Search for the cell housing the specified text and yield its [x, y] center coordinate. 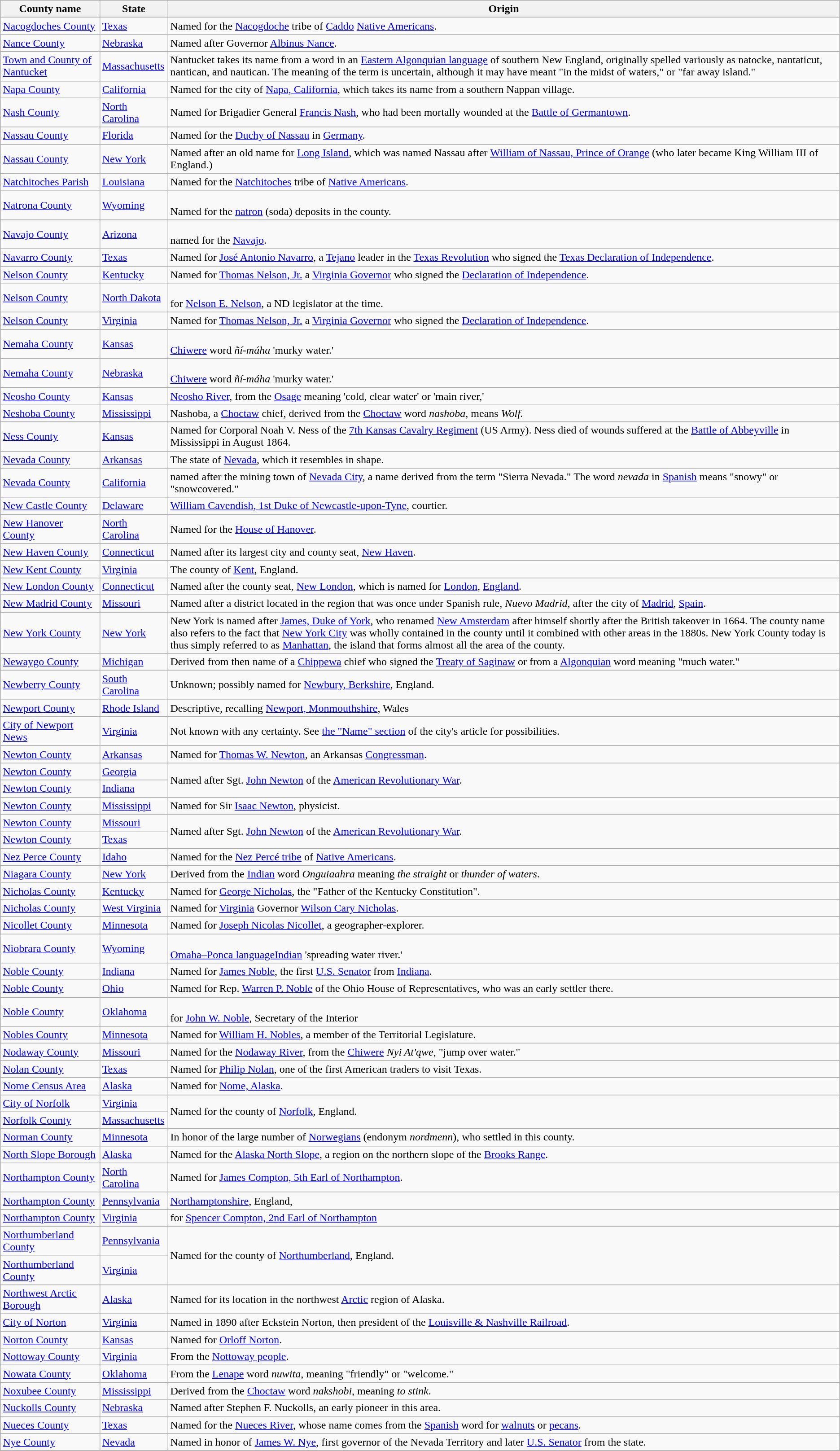
named for the Navajo. [503, 234]
Named for the natron (soda) deposits in the county. [503, 205]
Named after a district located in the region that was once under Spanish rule, Nuevo Madrid, after the city of Madrid, Spain. [503, 603]
Nodaway County [50, 1052]
Named after its largest city and county seat, New Haven. [503, 552]
Neshoba County [50, 413]
Newaygo County [50, 662]
Named for Virginia Governor Wilson Cary Nicholas. [503, 908]
North Slope Borough [50, 1154]
Neosho County [50, 396]
Named for the county of Norfolk, England. [503, 1112]
Descriptive, recalling Newport, Monmouthshire, Wales [503, 708]
Named for its location in the northwest Arctic region of Alaska. [503, 1300]
Named for the Natchitoches tribe of Native Americans. [503, 182]
Nicollet County [50, 925]
William Cavendish, 1st Duke of Newcastle-upon-Tyne, courtier. [503, 506]
State [134, 9]
Named for Rep. Warren P. Noble of the Ohio House of Representatives, who was an early settler there. [503, 989]
West Virginia [134, 908]
Named for the Nez Percé tribe of Native Americans. [503, 857]
Named for George Nicholas, the "Father of the Kentucky Constitution". [503, 891]
Named for James Noble, the first U.S. Senator from Indiana. [503, 972]
City of Norfolk [50, 1103]
Named for the Nodaway River, from the Chiwere Nyi At'ąwe, "jump over water." [503, 1052]
Ness County [50, 436]
Named after Stephen F. Nuckolls, an early pioneer in this area. [503, 1408]
Delaware [134, 506]
Niagara County [50, 874]
Nottoway County [50, 1357]
New Castle County [50, 506]
Derived from then name of a Chippewa chief who signed the Treaty of Saginaw or from a Algonquian word meaning "much water." [503, 662]
Northamptonshire, England, [503, 1201]
for John W. Noble, Secretary of the Interior [503, 1012]
New London County [50, 586]
Georgia [134, 772]
Newberry County [50, 685]
Navarro County [50, 257]
Navajo County [50, 234]
named after the mining town of Nevada City, a name derived from the term "Sierra Nevada." The word nevada in Spanish means "snowy" or "snowcovered." [503, 483]
Newport County [50, 708]
The state of Nevada, which it resembles in shape. [503, 460]
Derived from the Choctaw word nakshobi, meaning to stink. [503, 1391]
Named for William H. Nobles, a member of the Territorial Legislature. [503, 1035]
Named in 1890 after Eckstein Norton, then president of the Louisville & Nashville Railroad. [503, 1323]
North Dakota [134, 298]
Named for Joseph Nicolas Nicollet, a geographer-explorer. [503, 925]
Named for Nome, Alaska. [503, 1086]
Named for Philip Nolan, one of the first American traders to visit Texas. [503, 1069]
Norman County [50, 1137]
Nance County [50, 43]
Named after Governor Albinus Nance. [503, 43]
Norton County [50, 1340]
Neosho River, from the Osage meaning 'cold, clear water' or 'main river,' [503, 396]
Named for Sir Isaac Newton, physicist. [503, 806]
The county of Kent, England. [503, 569]
Unknown; possibly named for Newbury, Berkshire, England. [503, 685]
Louisiana [134, 182]
Origin [503, 9]
Named for the Duchy of Nassau in Germany. [503, 136]
Not known with any certainty. See the "Name" section of the city's article for possibilities. [503, 732]
Nobles County [50, 1035]
Nowata County [50, 1374]
County name [50, 9]
In honor of the large number of Norwegians (endonym nordmenn), who settled in this county. [503, 1137]
Derived from the Indian word Onguiaahra meaning the straight or thunder of waters. [503, 874]
From the Nottoway people. [503, 1357]
Ohio [134, 989]
Florida [134, 136]
Nueces County [50, 1425]
Noxubee County [50, 1391]
Named for Brigadier General Francis Nash, who had been mortally wounded at the Battle of Germantown. [503, 112]
Michigan [134, 662]
Named for the Nueces River, whose name comes from the Spanish word for walnuts or pecans. [503, 1425]
New Madrid County [50, 603]
South Carolina [134, 685]
New Haven County [50, 552]
Nome Census Area [50, 1086]
Named for José Antonio Navarro, a Tejano leader in the Texas Revolution who signed the Texas Declaration of Independence. [503, 257]
Nez Perce County [50, 857]
Named for the Alaska North Slope, a region on the northern slope of the Brooks Range. [503, 1154]
Omaha–Ponca languageIndian 'spreading water river.' [503, 948]
New Hanover County [50, 529]
Town and County of Nantucket [50, 66]
for Spencer Compton, 2nd Earl of Northampton [503, 1218]
for Nelson E. Nelson, a ND legislator at the time. [503, 298]
Nuckolls County [50, 1408]
City of Newport News [50, 732]
Northwest Arctic Borough [50, 1300]
Named for James Compton, 5th Earl of Northampton. [503, 1178]
Idaho [134, 857]
Natchitoches Parish [50, 182]
Named for the city of Napa, California, which takes its name from a southern Nappan village. [503, 89]
From the Lenape word nuwita, meaning "friendly" or "welcome." [503, 1374]
Named for the county of Northumberland, England. [503, 1255]
Niobrara County [50, 948]
Natrona County [50, 205]
Named for Orloff Norton. [503, 1340]
Named after the county seat, New London, which is named for London, England. [503, 586]
Named for the House of Hanover. [503, 529]
Nolan County [50, 1069]
Named for Thomas W. Newton, an Arkansas Congressman. [503, 754]
Nashoba, a Choctaw chief, derived from the Choctaw word nashoba, means Wolf. [503, 413]
Nevada [134, 1442]
New York County [50, 633]
Nacogdoches County [50, 26]
Nash County [50, 112]
Napa County [50, 89]
Named in honor of James W. Nye, first governor of the Nevada Territory and later U.S. Senator from the state. [503, 1442]
New Kent County [50, 569]
Norfolk County [50, 1120]
City of Norton [50, 1323]
Rhode Island [134, 708]
Arizona [134, 234]
Nye County [50, 1442]
Named for the Nacogdoche tribe of Caddo Native Americans. [503, 26]
